Return (X, Y) of the center of cell containing provided text 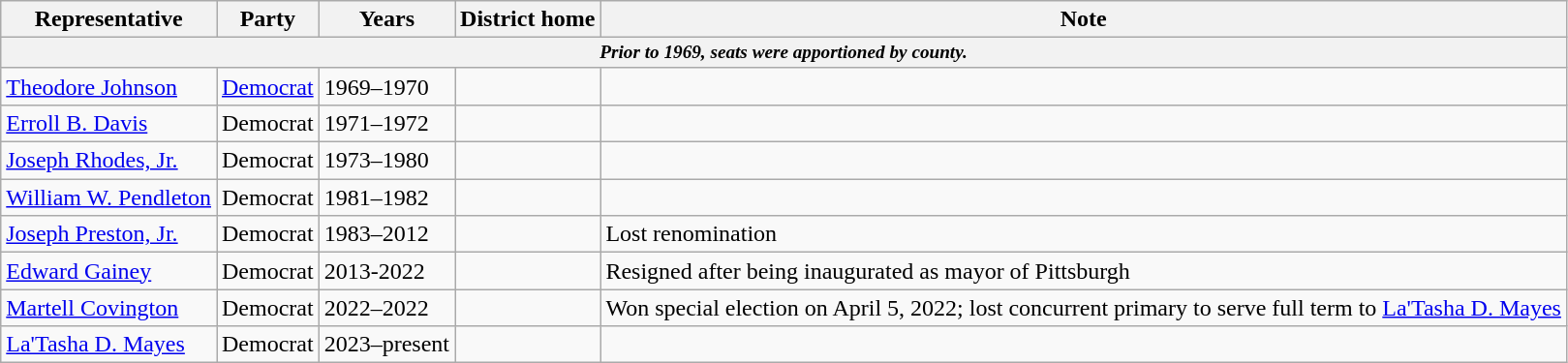
2022–2022 (386, 308)
1969–1970 (386, 86)
District home (528, 19)
Resigned after being inaugurated as mayor of Pittsburgh (1084, 271)
Joseph Preston, Jr. (108, 234)
1983–2012 (386, 234)
2023–present (386, 345)
Party (268, 19)
William W. Pendleton (108, 197)
Martell Covington (108, 308)
1973–1980 (386, 161)
Edward Gainey (108, 271)
Representative (108, 19)
Lost renomination (1084, 234)
Years (386, 19)
2013-2022 (386, 271)
Prior to 1969, seats were apportioned by county. (784, 53)
1981–1982 (386, 197)
La'Tasha D. Mayes (108, 345)
1971–1972 (386, 124)
Won special election on April 5, 2022; lost concurrent primary to serve full term to La'Tasha D. Mayes (1084, 308)
Note (1084, 19)
Theodore Johnson (108, 86)
Joseph Rhodes, Jr. (108, 161)
Erroll B. Davis (108, 124)
